Extract the (X, Y) coordinate from the center of the cell holding the provided text.  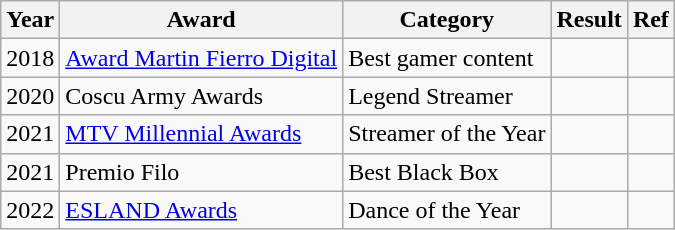
2022 (30, 210)
Category (447, 20)
Premio Filo (202, 172)
2020 (30, 96)
Year (30, 20)
ESLAND Awards (202, 210)
Award Martin Fierro Digital (202, 58)
Best gamer content (447, 58)
Coscu Army Awards (202, 96)
Result (589, 20)
2018 (30, 58)
Dance of the Year (447, 210)
Best Black Box (447, 172)
MTV Millennial Awards (202, 134)
Streamer of the Year (447, 134)
Ref (650, 20)
Award (202, 20)
Legend Streamer (447, 96)
